Find where the given text appears and provide that cell's center as (x, y) coordinate. 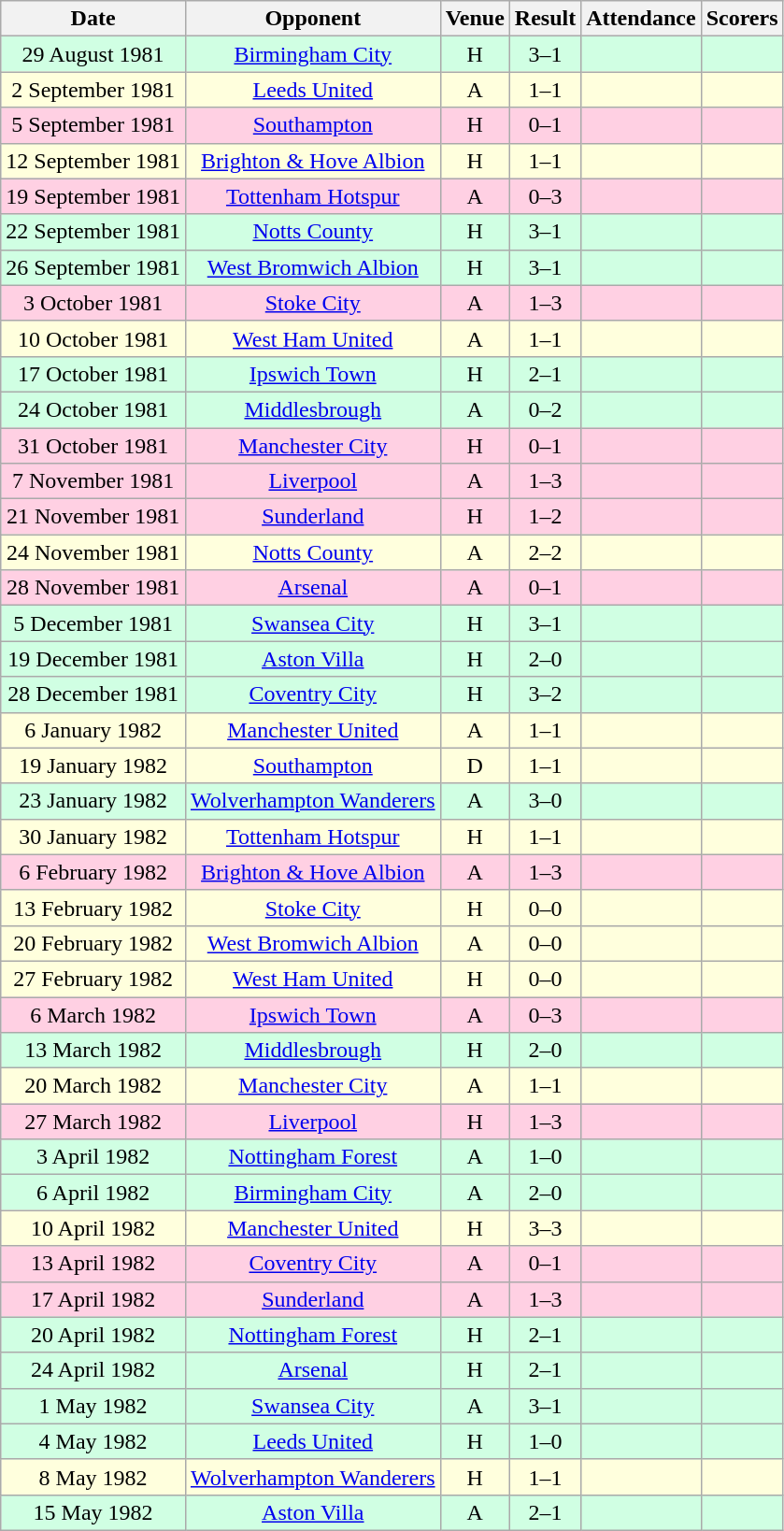
Venue (475, 19)
12 September 1981 (93, 161)
6 February 1982 (93, 872)
10 April 1982 (93, 1228)
23 January 1982 (93, 801)
13 April 1982 (93, 1264)
6 April 1982 (93, 1193)
28 December 1981 (93, 694)
27 February 1982 (93, 979)
7 November 1981 (93, 481)
26 September 1981 (93, 267)
Scorers (742, 19)
15 May 1982 (93, 1512)
27 March 1982 (93, 1122)
3 April 1982 (93, 1157)
20 February 1982 (93, 943)
20 March 1982 (93, 1086)
2 September 1981 (93, 90)
Attendance (641, 19)
29 August 1981 (93, 54)
17 October 1981 (93, 374)
8 May 1982 (93, 1477)
1–2 (545, 517)
6 March 1982 (93, 1014)
2–2 (545, 552)
13 March 1982 (93, 1051)
3–2 (545, 694)
19 January 1982 (93, 765)
5 September 1981 (93, 125)
24 November 1981 (93, 552)
24 October 1981 (93, 409)
4 May 1982 (93, 1441)
10 October 1981 (93, 338)
31 October 1981 (93, 446)
13 February 1982 (93, 908)
5 December 1981 (93, 623)
6 January 1982 (93, 730)
22 September 1981 (93, 232)
28 November 1981 (93, 588)
19 September 1981 (93, 196)
3 October 1981 (93, 303)
24 April 1982 (93, 1370)
1 May 1982 (93, 1406)
30 January 1982 (93, 837)
21 November 1981 (93, 517)
Result (545, 19)
3–0 (545, 801)
0–2 (545, 409)
D (475, 765)
20 April 1982 (93, 1335)
17 April 1982 (93, 1299)
19 December 1981 (93, 659)
3–3 (545, 1228)
Date (93, 19)
Opponent (312, 19)
